Determine the (x, y) coordinate at the center of the cell enclosing the given text.  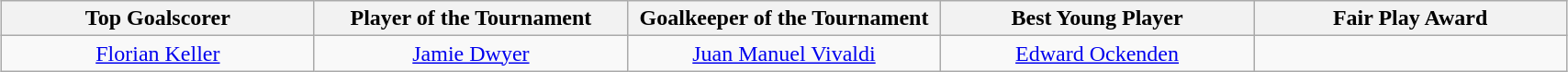
Florian Keller (158, 54)
Goalkeeper of the Tournament (784, 18)
Best Young Player (1098, 18)
Juan Manuel Vivaldi (784, 54)
Player of the Tournament (470, 18)
Top Goalscorer (158, 18)
Edward Ockenden (1098, 54)
Fair Play Award (1410, 18)
Jamie Dwyer (470, 54)
